Pinpoint the cell where the given text exists, returning its (X, Y) midpoint coordinate. 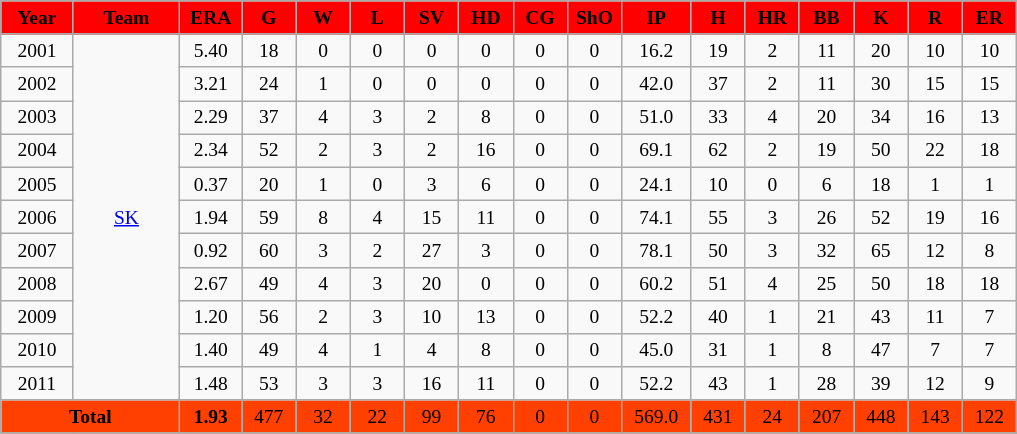
CG (540, 18)
1.48 (211, 384)
62 (718, 150)
69.1 (656, 150)
R (935, 18)
42.0 (656, 84)
ER (989, 18)
569.0 (656, 416)
53 (269, 384)
ERA (211, 18)
56 (269, 316)
21 (826, 316)
34 (881, 118)
26 (826, 216)
1.40 (211, 350)
51.0 (656, 118)
74.1 (656, 216)
477 (269, 416)
Team (126, 18)
1.20 (211, 316)
2006 (37, 216)
SK (126, 217)
65 (881, 250)
30 (881, 84)
16.2 (656, 50)
Year (37, 18)
78.1 (656, 250)
28 (826, 384)
2009 (37, 316)
207 (826, 416)
2008 (37, 284)
W (323, 18)
60.2 (656, 284)
40 (718, 316)
5.40 (211, 50)
9 (989, 384)
122 (989, 416)
45.0 (656, 350)
2007 (37, 250)
1.93 (211, 416)
G (269, 18)
33 (718, 118)
IP (656, 18)
H (718, 18)
24.1 (656, 184)
3.21 (211, 84)
ShO (594, 18)
2001 (37, 50)
BB (826, 18)
2.67 (211, 284)
0.92 (211, 250)
2002 (37, 84)
27 (431, 250)
431 (718, 416)
2010 (37, 350)
51 (718, 284)
K (881, 18)
448 (881, 416)
2003 (37, 118)
0.37 (211, 184)
25 (826, 284)
2.29 (211, 118)
2.34 (211, 150)
76 (486, 416)
143 (935, 416)
99 (431, 416)
2004 (37, 150)
39 (881, 384)
L (377, 18)
47 (881, 350)
55 (718, 216)
60 (269, 250)
2005 (37, 184)
HD (486, 18)
1.94 (211, 216)
HR (772, 18)
31 (718, 350)
Total (90, 416)
SV (431, 18)
59 (269, 216)
2011 (37, 384)
